Capture the cell that displays the provided text and extract its [x, y] central coordinate. 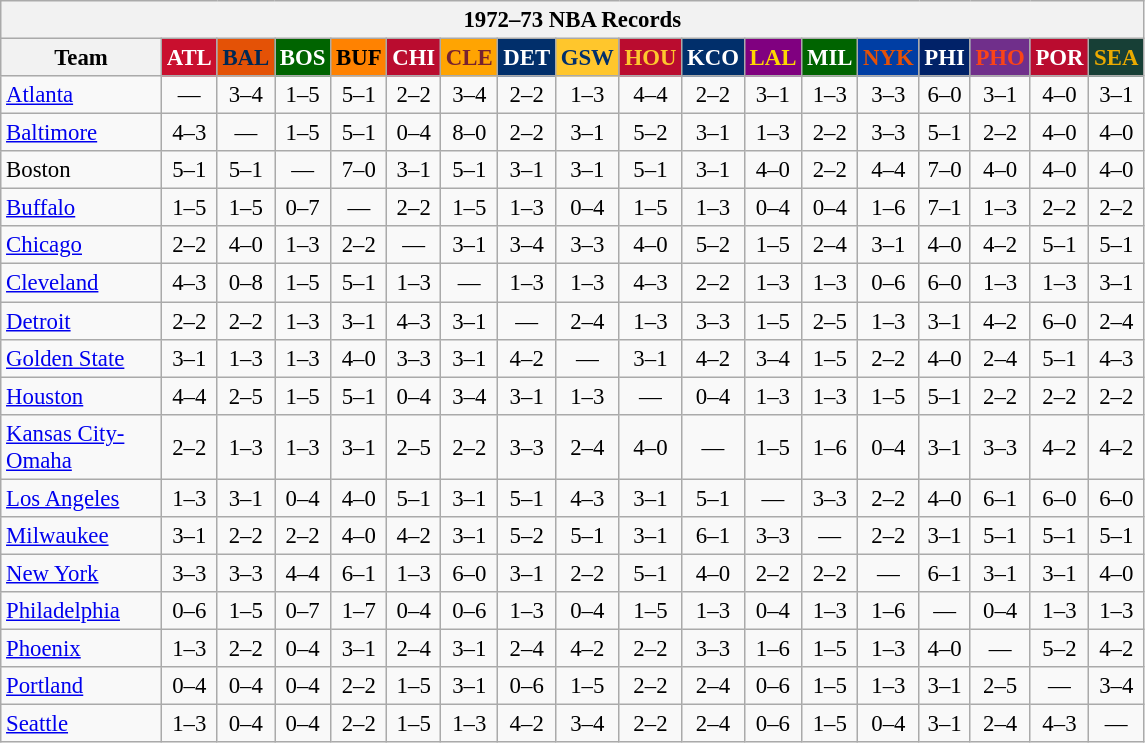
BAL [246, 58]
Milwaukee [82, 536]
CHI [414, 58]
Cleveland [82, 283]
NYK [888, 58]
1–7 [359, 611]
Baltimore [82, 133]
PHI [944, 58]
Seattle [82, 724]
Houston [82, 396]
PHO [1000, 58]
Los Angeles [82, 498]
BOS [303, 58]
POR [1060, 58]
Philadelphia [82, 611]
DET [526, 58]
Portland [82, 686]
SEA [1116, 58]
8–0 [470, 133]
Atlanta [82, 95]
Phoenix [82, 648]
ATL [189, 58]
Golden State [82, 358]
BUF [359, 58]
MIL [830, 58]
Detroit [82, 321]
1972–73 NBA Records [572, 20]
Boston [82, 170]
GSW [587, 58]
0–8 [246, 283]
Team [82, 58]
CLE [470, 58]
LAL [772, 58]
HOU [650, 58]
New York [82, 573]
KCO [714, 58]
7–1 [944, 208]
Kansas City-Omaha [82, 446]
Buffalo [82, 208]
Chicago [82, 245]
